Provide the [x, y] coordinate of the cell's center where the given text is located.  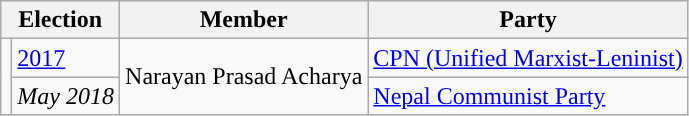
2017 [66, 58]
Narayan Prasad Acharya [244, 77]
Member [244, 20]
CPN (Unified Marxist-Leninist) [528, 58]
Nepal Communist Party [528, 96]
May 2018 [66, 96]
Party [528, 20]
Election [60, 20]
